Identify which cell holds the provided text, then report its [x, y] central coordinate. 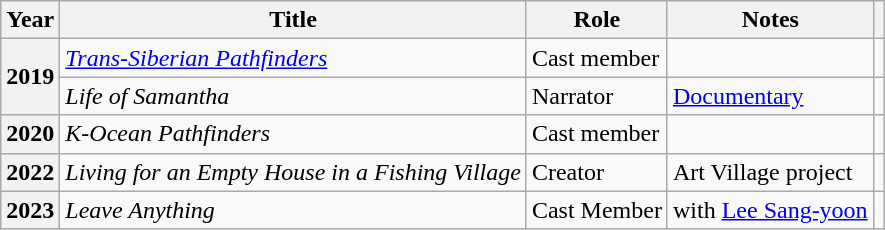
Creator [596, 172]
Narrator [596, 96]
Role [596, 20]
Cast Member [596, 210]
Life of Samantha [294, 96]
Living for an Empty House in a Fishing Village [294, 172]
2022 [30, 172]
2020 [30, 134]
Notes [770, 20]
Year [30, 20]
with Lee Sang-yoon [770, 210]
Art Village project [770, 172]
Documentary [770, 96]
2023 [30, 210]
Title [294, 20]
K-Ocean Pathfinders [294, 134]
2019 [30, 77]
Leave Anything [294, 210]
Trans-Siberian Pathfinders [294, 58]
